Provide the (X, Y) coordinate of the cell's center where the given text is located.  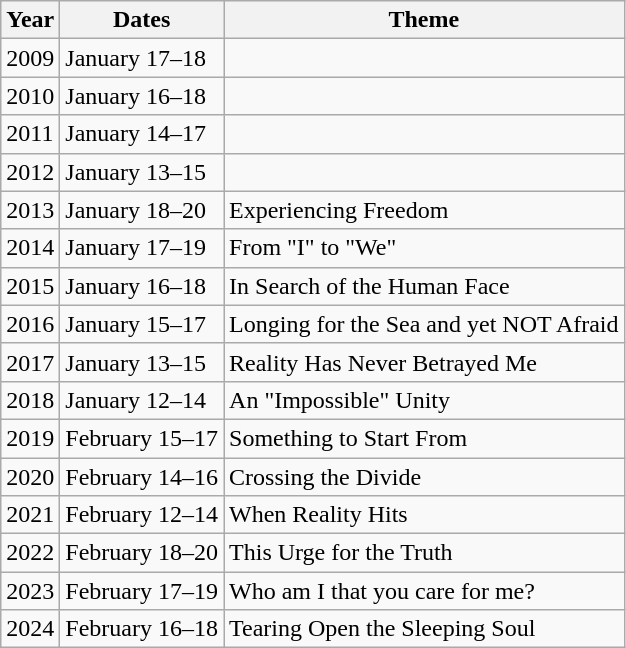
2023 (30, 591)
2019 (30, 438)
2024 (30, 629)
An "Impossible" Unity (424, 400)
2017 (30, 362)
2009 (30, 58)
2011 (30, 134)
2018 (30, 400)
Reality Has Never Betrayed Me (424, 362)
2021 (30, 515)
January 14–17 (142, 134)
February 17–19 (142, 591)
February 12–14 (142, 515)
Experiencing Freedom (424, 210)
Who am I that you care for me? (424, 591)
From "I" to "We" (424, 248)
2013 (30, 210)
Tearing Open the Sleeping Soul (424, 629)
February 16–18 (142, 629)
January 12–14 (142, 400)
2012 (30, 172)
January 17–19 (142, 248)
February 14–16 (142, 477)
Theme (424, 20)
2015 (30, 286)
Something to Start From (424, 438)
February 15–17 (142, 438)
2016 (30, 324)
2014 (30, 248)
Crossing the Divide (424, 477)
February 18–20 (142, 553)
2022 (30, 553)
January 18–20 (142, 210)
Dates (142, 20)
January 17–18 (142, 58)
2020 (30, 477)
Year (30, 20)
January 15–17 (142, 324)
2010 (30, 96)
This Urge for the Truth (424, 553)
Longing for the Sea and yet NOT Afraid (424, 324)
In Search of the Human Face (424, 286)
When Reality Hits (424, 515)
